From the cell containing the given text, extract its center point as [X, Y] coordinate. 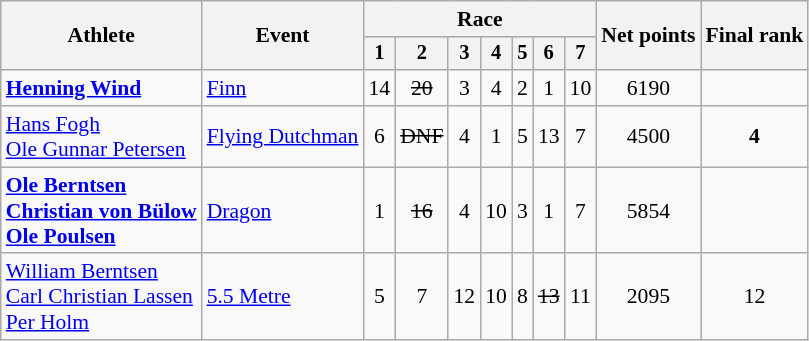
Event [283, 36]
Race [480, 19]
Dragon [283, 210]
Final rank [755, 36]
Hans FoghOle Gunnar Petersen [102, 136]
14 [379, 88]
Net points [648, 36]
6190 [648, 88]
8 [522, 298]
Flying Dutchman [283, 136]
5854 [648, 210]
20 [422, 88]
16 [422, 210]
Finn [283, 88]
Ole BerntsenChristian von BülowOle Poulsen [102, 210]
Athlete [102, 36]
Henning Wind [102, 88]
2095 [648, 298]
DNF [422, 136]
5.5 Metre [283, 298]
William BerntsenCarl Christian LassenPer Holm [102, 298]
4500 [648, 136]
11 [581, 298]
